Detect which cell encompasses the target text, then output its (x, y) center coordinate. 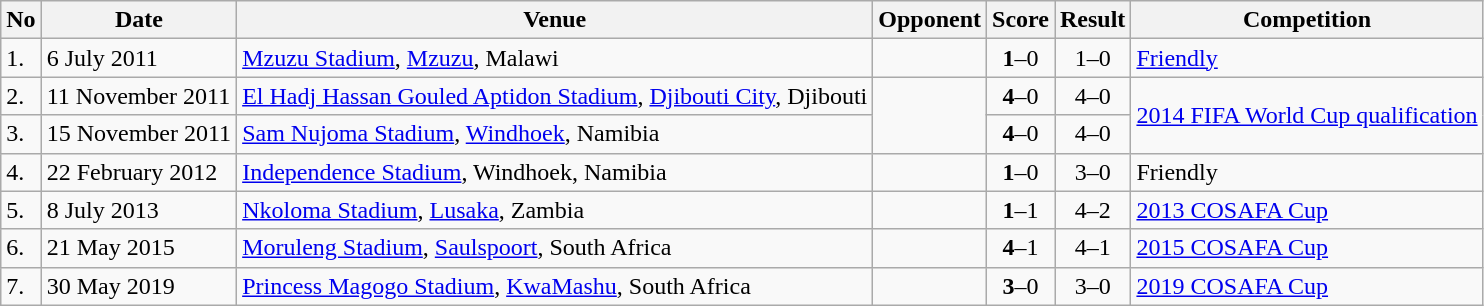
8 July 2013 (138, 210)
Princess Magogo Stadium, KwaMashu, South Africa (555, 286)
Venue (555, 20)
2019 COSAFA Cup (1307, 286)
2015 COSAFA Cup (1307, 248)
21 May 2015 (138, 248)
4. (21, 172)
30 May 2019 (138, 286)
Competition (1307, 20)
1. (21, 58)
Result (1092, 20)
6. (21, 248)
Score (1021, 20)
7. (21, 286)
4–2 (1092, 210)
2014 FIFA World Cup qualification (1307, 115)
11 November 2011 (138, 96)
15 November 2011 (138, 134)
Mzuzu Stadium, Mzuzu, Malawi (555, 58)
5. (21, 210)
1–1 (1021, 210)
2. (21, 96)
El Hadj Hassan Gouled Aptidon Stadium, Djibouti City, Djibouti (555, 96)
6 July 2011 (138, 58)
2013 COSAFA Cup (1307, 210)
No (21, 20)
3. (21, 134)
22 February 2012 (138, 172)
Nkoloma Stadium, Lusaka, Zambia (555, 210)
Sam Nujoma Stadium, Windhoek, Namibia (555, 134)
Moruleng Stadium, Saulspoort, South Africa (555, 248)
Date (138, 20)
Opponent (930, 20)
Independence Stadium, Windhoek, Namibia (555, 172)
